Find where the given text appears and provide that cell's center as [X, Y] coordinate. 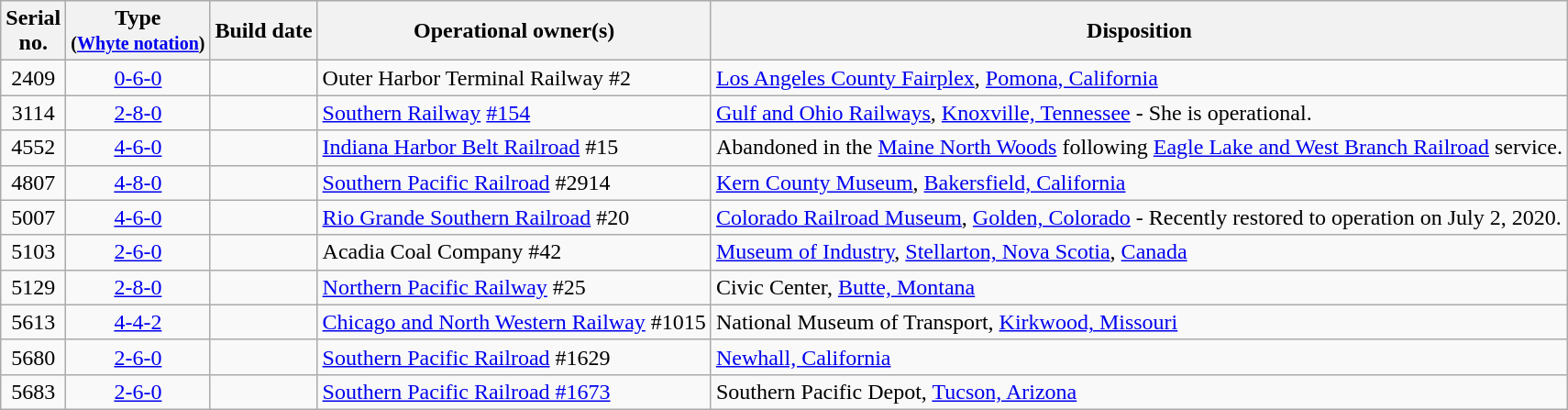
Northern Pacific Railway #25 [513, 287]
Los Angeles County Fairplex, Pomona, California [1139, 78]
Colorado Railroad Museum, Golden, Colorado - Recently restored to operation on July 2, 2020. [1139, 217]
5680 [33, 357]
Abandoned in the Maine North Woods following Eagle Lake and West Branch Railroad service. [1139, 148]
5129 [33, 287]
Newhall, California [1139, 357]
Outer Harbor Terminal Railway #2 [513, 78]
Kern County Museum, Bakersfield, California [1139, 183]
Southern Pacific Railroad #1629 [513, 357]
Acadia Coal Company #42 [513, 252]
Build date [264, 31]
4-8-0 [138, 183]
Civic Center, Butte, Montana [1139, 287]
National Museum of Transport, Kirkwood, Missouri [1139, 322]
3114 [33, 113]
5683 [33, 392]
Southern Railway #154 [513, 113]
Gulf and Ohio Railways, Knoxville, Tennessee - She is operational. [1139, 113]
Southern Pacific Railroad #2914 [513, 183]
Chicago and North Western Railway #1015 [513, 322]
4552 [33, 148]
Serialno. [33, 31]
5613 [33, 322]
Type(Whyte notation) [138, 31]
Indiana Harbor Belt Railroad #15 [513, 148]
Southern Pacific Railroad #1673 [513, 392]
4-4-2 [138, 322]
5007 [33, 217]
Disposition [1139, 31]
0-6-0 [138, 78]
4807 [33, 183]
5103 [33, 252]
Southern Pacific Depot, Tucson, Arizona [1139, 392]
Museum of Industry, Stellarton, Nova Scotia, Canada [1139, 252]
Operational owner(s) [513, 31]
Rio Grande Southern Railroad #20 [513, 217]
2409 [33, 78]
